Output the (x, y) coordinate of the center of the cell containing the given text.  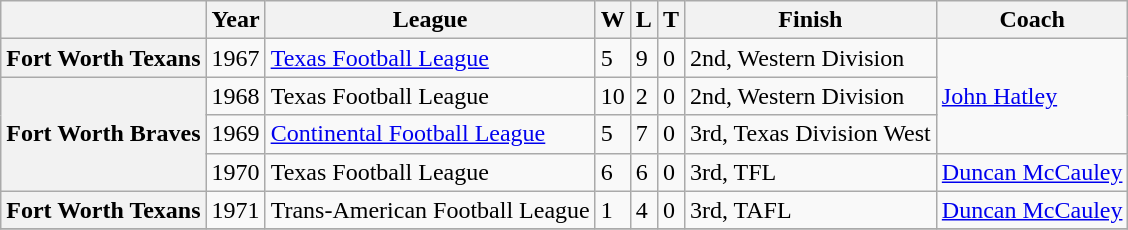
W (612, 20)
John Hatley (1032, 96)
T (670, 20)
Trans-American Football League (430, 210)
2 (644, 96)
7 (644, 134)
1967 (236, 58)
3rd, TFL (810, 172)
3rd, TAFL (810, 210)
3rd, Texas Division West (810, 134)
Coach (1032, 20)
League (430, 20)
10 (612, 96)
9 (644, 58)
Continental Football League (430, 134)
1970 (236, 172)
1968 (236, 96)
Year (236, 20)
4 (644, 210)
Finish (810, 20)
1 (612, 210)
1969 (236, 134)
Fort Worth Braves (104, 134)
1971 (236, 210)
L (644, 20)
